Extract the [x, y] coordinate from the center of the cell holding the provided text.  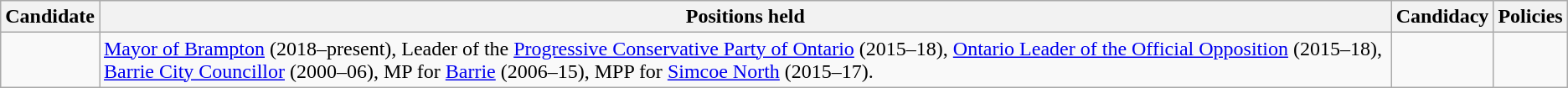
Policies [1530, 17]
Candidate [50, 17]
Positions held [745, 17]
Candidacy [1442, 17]
